Find where the given text appears and provide that cell's center as (x, y) coordinate. 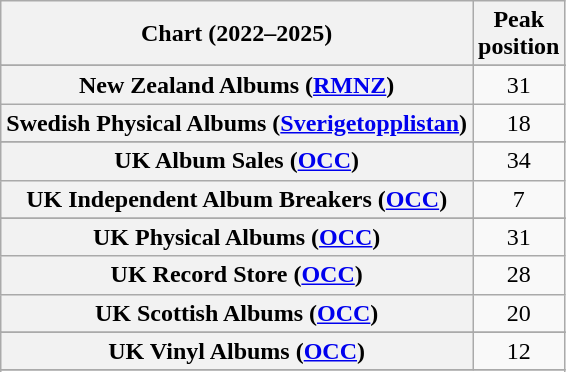
7 (519, 199)
UK Album Sales (OCC) (237, 161)
34 (519, 161)
UK Independent Album Breakers (OCC) (237, 199)
Chart (2022–2025) (237, 34)
Swedish Physical Albums (Sverigetopplistan) (237, 123)
Peakposition (519, 34)
UK Vinyl Albums (OCC) (237, 351)
12 (519, 351)
UK Scottish Albums (OCC) (237, 313)
18 (519, 123)
New Zealand Albums (RMNZ) (237, 85)
28 (519, 275)
UK Record Store (OCC) (237, 275)
UK Physical Albums (OCC) (237, 237)
20 (519, 313)
